Provide the [X, Y] coordinate of the cell's center where the given text is located.  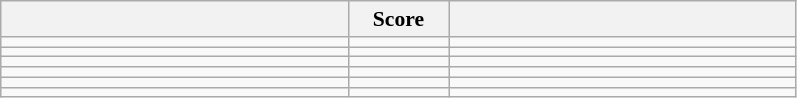
Score [398, 19]
